For the text-containing cell, return its midpoint in (X, Y) coordinate format. 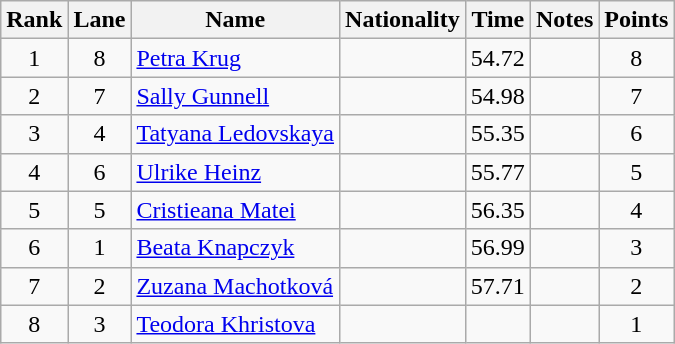
Beata Knapczyk (236, 248)
57.71 (498, 286)
54.98 (498, 96)
Zuzana Machotková (236, 286)
Nationality (403, 20)
Notes (564, 20)
Ulrike Heinz (236, 172)
Teodora Khristova (236, 324)
56.35 (498, 210)
Rank (34, 20)
Petra Krug (236, 58)
55.35 (498, 134)
Points (636, 20)
54.72 (498, 58)
55.77 (498, 172)
Cristieana Matei (236, 210)
Lane (100, 20)
Sally Gunnell (236, 96)
Name (236, 20)
Time (498, 20)
56.99 (498, 248)
Tatyana Ledovskaya (236, 134)
